Pinpoint the cell where the given text exists, returning its [X, Y] midpoint coordinate. 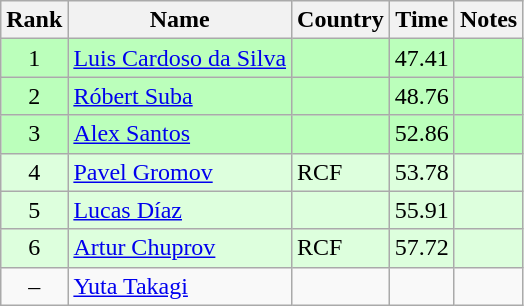
Country [341, 20]
Róbert Suba [180, 96]
Artur Chuprov [180, 248]
Alex Santos [180, 134]
47.41 [422, 58]
Name [180, 20]
2 [34, 96]
52.86 [422, 134]
3 [34, 134]
4 [34, 172]
Time [422, 20]
48.76 [422, 96]
Pavel Gromov [180, 172]
55.91 [422, 210]
Lucas Díaz [180, 210]
5 [34, 210]
53.78 [422, 172]
Rank [34, 20]
6 [34, 248]
Notes [488, 20]
Luis Cardoso da Silva [180, 58]
57.72 [422, 248]
Yuta Takagi [180, 286]
1 [34, 58]
– [34, 286]
